Return the [x, y] coordinate for the center point of the cell that contains the specified text.  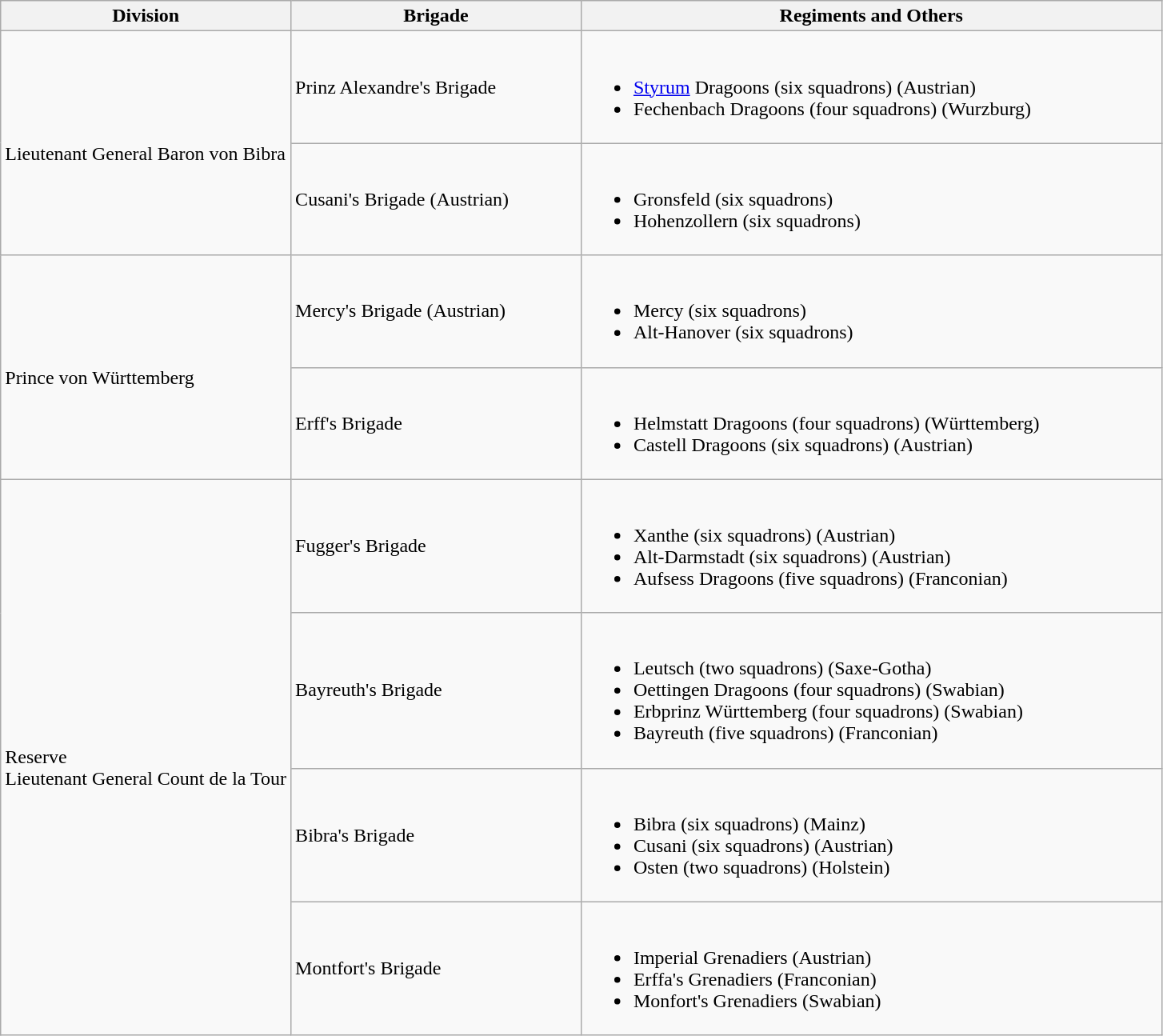
Bibra (six squadrons) (Mainz)Cusani (six squadrons) (Austrian)Osten (two squadrons) (Holstein) [871, 835]
Styrum Dragoons (six squadrons) (Austrian)Fechenbach Dragoons (four squadrons) (Wurzburg) [871, 87]
Lieutenant General Baron von Bibra [146, 143]
Gronsfeld (six squadrons)Hohenzollern (six squadrons) [871, 199]
Bayreuth's Brigade [437, 690]
Regiments and Others [871, 16]
Brigade [437, 16]
Montfort's Brigade [437, 968]
Prinz Alexandre's Brigade [437, 87]
Xanthe (six squadrons) (Austrian)Alt-Darmstadt (six squadrons) (Austrian)Aufsess Dragoons (five squadrons) (Franconian) [871, 546]
Mercy (six squadrons)Alt-Hanover (six squadrons) [871, 311]
Mercy's Brigade (Austrian) [437, 311]
Cusani's Brigade (Austrian) [437, 199]
Bibra's Brigade [437, 835]
Helmstatt Dragoons (four squadrons) (Württemberg)Castell Dragoons (six squadrons) (Austrian) [871, 423]
Imperial Grenadiers (Austrian)Erffa's Grenadiers (Franconian)Monfort's Grenadiers (Swabian) [871, 968]
Fugger's Brigade [437, 546]
Division [146, 16]
Reserve Lieutenant General Count de la Tour [146, 757]
Prince von Württemberg [146, 367]
Erff's Brigade [437, 423]
